Detect which cell encompasses the target text, then output its (x, y) center coordinate. 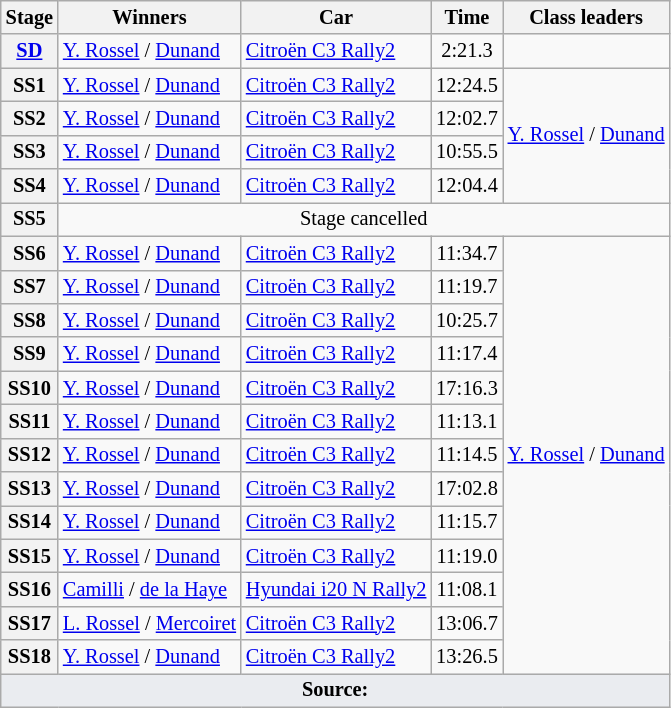
11:08.1 (466, 589)
11:34.7 (466, 253)
12:24.5 (466, 85)
Stage cancelled (364, 219)
11:17.4 (466, 354)
11:14.5 (466, 455)
10:55.5 (466, 152)
2:21.3 (466, 51)
SS7 (30, 287)
SS14 (30, 522)
SS6 (30, 253)
SD (30, 51)
11:19.7 (466, 287)
Winners (150, 17)
Hyundai i20 N Rally2 (336, 589)
SS1 (30, 85)
Car (336, 17)
12:02.7 (466, 118)
SS9 (30, 354)
SS17 (30, 623)
L. Rossel / Mercoiret (150, 623)
17:02.8 (466, 489)
SS15 (30, 556)
17:16.3 (466, 388)
SS16 (30, 589)
SS2 (30, 118)
SS8 (30, 320)
SS3 (30, 152)
Stage (30, 17)
13:26.5 (466, 657)
SS12 (30, 455)
Camilli / de la Haye (150, 589)
11:13.1 (466, 421)
12:04.4 (466, 186)
SS18 (30, 657)
13:06.7 (466, 623)
Class leaders (586, 17)
SS10 (30, 388)
10:25.7 (466, 320)
SS13 (30, 489)
SS11 (30, 421)
SS5 (30, 219)
SS4 (30, 186)
11:15.7 (466, 522)
Source: (336, 690)
Time (466, 17)
11:19.0 (466, 556)
